For the text-containing cell, return its midpoint in [x, y] coordinate format. 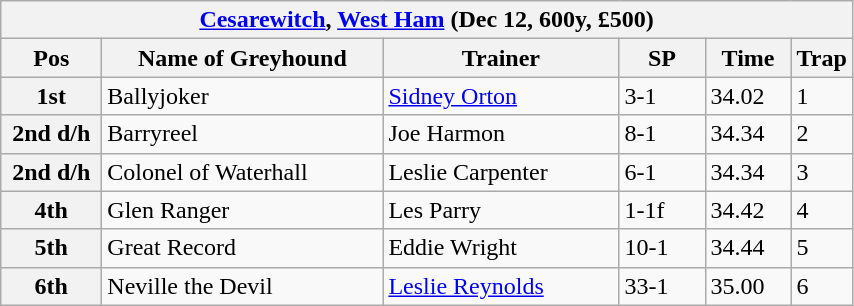
Ballyjoker [242, 96]
6-1 [662, 172]
33-1 [662, 286]
Eddie Wright [501, 248]
Colonel of Waterhall [242, 172]
SP [662, 58]
3 [822, 172]
8-1 [662, 134]
Great Record [242, 248]
4 [822, 210]
1 [822, 96]
Trap [822, 58]
Time [748, 58]
1-1f [662, 210]
Neville the Devil [242, 286]
34.44 [748, 248]
34.02 [748, 96]
3-1 [662, 96]
4th [52, 210]
Trainer [501, 58]
2 [822, 134]
6 [822, 286]
Name of Greyhound [242, 58]
10-1 [662, 248]
35.00 [748, 286]
Sidney Orton [501, 96]
5th [52, 248]
5 [822, 248]
Leslie Carpenter [501, 172]
Cesarewitch, West Ham (Dec 12, 600y, £500) [427, 20]
Joe Harmon [501, 134]
Leslie Reynolds [501, 286]
6th [52, 286]
Les Parry [501, 210]
Barryreel [242, 134]
Pos [52, 58]
34.42 [748, 210]
1st [52, 96]
Glen Ranger [242, 210]
